Return [x, y] of the center of cell containing provided text 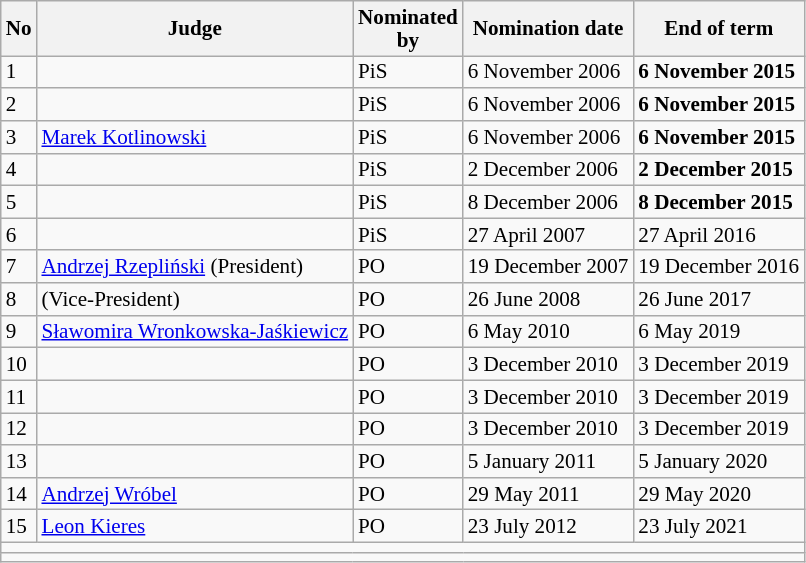
8 December 2006 [548, 202]
2 December 2015 [718, 169]
29 May 2011 [548, 493]
Andrzej Wróbel [196, 493]
26 June 2008 [548, 299]
Sławomira Wronkowska-Jaśkiewicz [196, 331]
6 May 2019 [718, 331]
Marek Kotlinowski [196, 137]
Judge [196, 28]
2 December 2006 [548, 169]
1 [19, 72]
14 [19, 493]
No [19, 28]
8 December 2015 [718, 202]
(Vice-President) [196, 299]
26 June 2017 [718, 299]
Nomination date [548, 28]
19 December 2016 [718, 266]
19 December 2007 [548, 266]
7 [19, 266]
2 [19, 104]
5 January 2020 [718, 461]
5 January 2011 [548, 461]
13 [19, 461]
27 April 2007 [548, 234]
3 [19, 137]
5 [19, 202]
End of term [718, 28]
Leon Kieres [196, 526]
6 [19, 234]
12 [19, 429]
9 [19, 331]
10 [19, 364]
23 July 2021 [718, 526]
4 [19, 169]
6 May 2010 [548, 331]
Nominatedby [408, 28]
11 [19, 396]
8 [19, 299]
29 May 2020 [718, 493]
15 [19, 526]
23 July 2012 [548, 526]
27 April 2016 [718, 234]
Andrzej Rzepliński (President) [196, 266]
